Determine the (X, Y) coordinate at the center of the cell enclosing the given text.  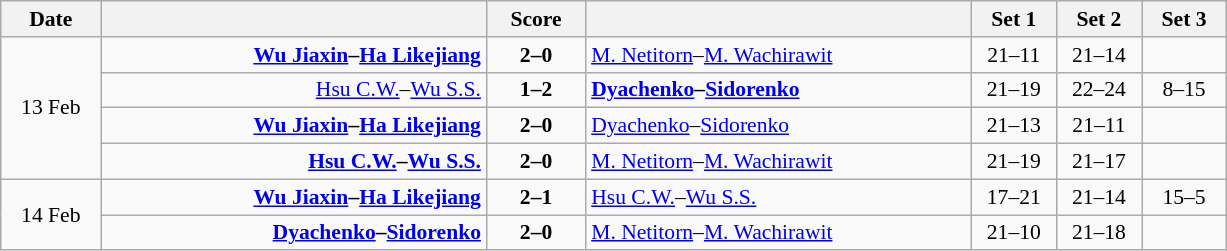
8–15 (1184, 90)
14 Feb (51, 214)
Set 1 (1014, 19)
17–21 (1014, 197)
Score (536, 19)
Set 3 (1184, 19)
21–18 (1098, 233)
22–24 (1098, 90)
13 Feb (51, 108)
1–2 (536, 90)
21–10 (1014, 233)
21–13 (1014, 126)
2–1 (536, 197)
21–17 (1098, 162)
15–5 (1184, 197)
Date (51, 19)
Set 2 (1098, 19)
